Scan for the cell matching the given text and deliver its (X, Y) coordinate at center. 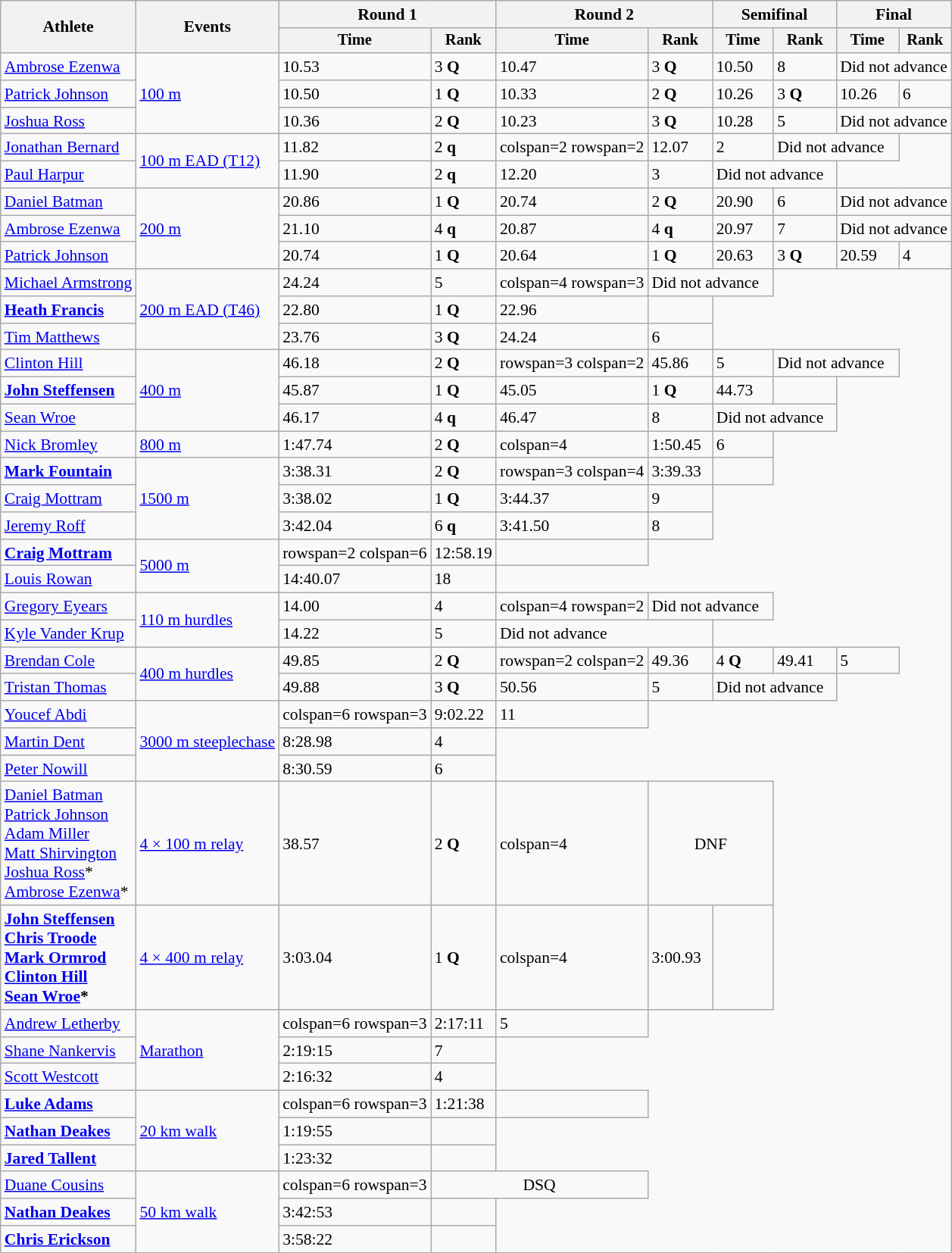
Tristan Thomas (68, 688)
18 (464, 580)
46.18 (354, 364)
3:44.37 (573, 498)
10.23 (573, 121)
Shane Nankervis (68, 1051)
4 × 400 m relay (208, 958)
Marathon (208, 1050)
Tim Matthews (68, 337)
49.85 (354, 661)
1:21:38 (464, 1105)
Michael Armstrong (68, 283)
200 m EAD (T46) (208, 309)
Round 2 (604, 14)
10.28 (743, 121)
Joshua Ross (68, 121)
20.86 (354, 202)
1:19:55 (354, 1132)
Scott Westcott (68, 1077)
22.96 (573, 310)
6 q (464, 526)
45.05 (573, 391)
14.00 (354, 607)
110 m hurdles (208, 620)
100 m (208, 94)
Heath Francis (68, 310)
2:19:15 (354, 1051)
400 m hurdles (208, 674)
46.17 (354, 418)
1:23:32 (354, 1158)
Daniel BatmanPatrick JohnsonAdam MillerMatt ShirvingtonJoshua Ross*Ambrose Ezenwa* (68, 844)
20.97 (743, 229)
2:17:11 (464, 1023)
Jared Tallent (68, 1158)
12.07 (680, 148)
45.86 (680, 364)
3 (680, 175)
Events (208, 27)
Duane Cousins (68, 1186)
22.80 (354, 310)
10.53 (354, 67)
Paul Harpur (68, 175)
8:30.59 (354, 769)
9:02.22 (464, 714)
12.20 (573, 175)
Chris Erickson (68, 1239)
Gregory Eyears (68, 607)
colspan=4 rowspan=3 (573, 283)
50 km walk (208, 1212)
2 (743, 148)
rowspan=3 colspan=4 (573, 472)
10.36 (354, 121)
800 m (208, 445)
49.36 (680, 661)
20.64 (573, 256)
44.73 (743, 391)
3:39.33 (680, 472)
John Steffensen (68, 391)
3:42.04 (354, 526)
colspan=4 rowspan=2 (573, 607)
Clinton Hill (68, 364)
4 Q (743, 661)
Martin Dent (68, 742)
21.10 (354, 229)
11.82 (354, 148)
3:58:22 (354, 1239)
3:38.02 (354, 498)
8:28.98 (354, 742)
rowspan=2 colspan=2 (573, 661)
Jeremy Roff (68, 526)
2:16:32 (354, 1077)
5000 m (208, 567)
10.33 (573, 94)
3000 m steeplechase (208, 741)
colspan=2 rowspan=2 (573, 148)
1500 m (208, 498)
Nick Bromley (68, 445)
1:50.45 (680, 445)
1:47.74 (354, 445)
23.76 (354, 337)
100 m EAD (T12) (208, 161)
11.90 (354, 175)
John SteffensenChris TroodeMark OrmrodClinton HillSean Wroe* (68, 958)
4 × 100 m relay (208, 844)
12:58.19 (464, 553)
3:38.31 (354, 472)
Youcef Abdi (68, 714)
20.90 (743, 202)
DSQ (539, 1186)
Peter Nowill (68, 769)
49.41 (804, 661)
20.59 (867, 256)
Athlete (68, 27)
Louis Rowan (68, 580)
400 m (208, 391)
Andrew Letherby (68, 1023)
14.22 (354, 634)
Mark Fountain (68, 472)
20.87 (573, 229)
11 (573, 714)
20 km walk (208, 1132)
Semifinal (774, 14)
46.47 (573, 418)
rowspan=2 colspan=6 (354, 553)
3:42:53 (354, 1212)
3:41.50 (573, 526)
Final (894, 14)
38.57 (354, 844)
45.87 (354, 391)
Jonathan Bernard (68, 148)
10.47 (573, 67)
Sean Wroe (68, 418)
Daniel Batman (68, 202)
9 (680, 498)
3:00.93 (680, 958)
Brendan Cole (68, 661)
rowspan=3 colspan=2 (573, 364)
50.56 (573, 688)
DNF (710, 844)
200 m (208, 229)
20.63 (743, 256)
14:40.07 (354, 580)
3:03.04 (354, 958)
Luke Adams (68, 1105)
Kyle Vander Krup (68, 634)
49.88 (354, 688)
Round 1 (388, 14)
